Determine the (x, y) coordinate at the center of the cell enclosing the given text.  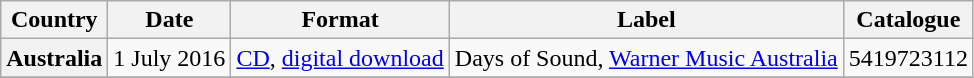
Country (54, 20)
1 July 2016 (170, 58)
5419723112 (908, 58)
CD, digital download (340, 58)
Format (340, 20)
Date (170, 20)
Australia (54, 58)
Label (646, 20)
Days of Sound, Warner Music Australia (646, 58)
Catalogue (908, 20)
